Provide the (X, Y) coordinate of the cell's center where the given text is located.  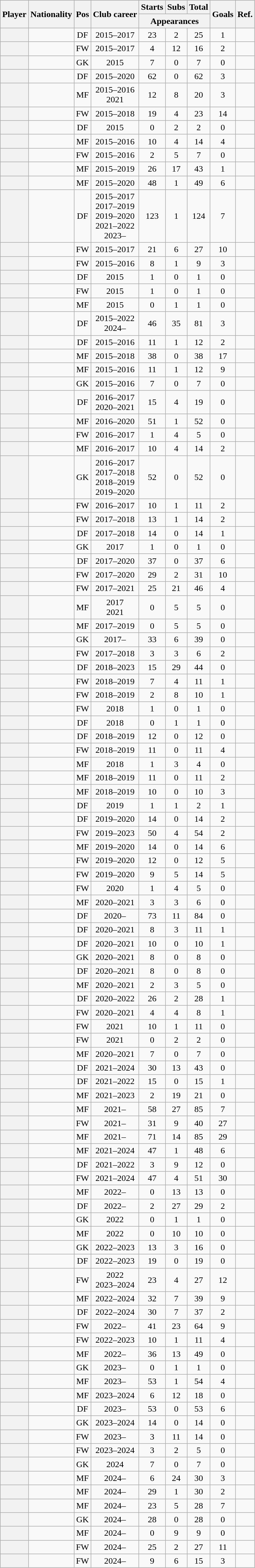
20 (199, 95)
2024 (115, 1464)
2021–2023 (115, 1095)
84 (199, 916)
33 (152, 640)
18 (199, 1395)
36 (152, 1354)
Goals (223, 14)
Subs (176, 7)
2020 (115, 888)
2016–20172017–20182018–20192019–2020 (115, 477)
64 (199, 1326)
2017–2019 (115, 626)
Club career (115, 14)
Nationality (51, 14)
58 (152, 1109)
Total (199, 7)
2017– (115, 640)
Ref. (245, 14)
2015–2019 (115, 169)
Player (14, 14)
50 (152, 833)
2017–2021 (115, 588)
Appearances (175, 21)
2020–2022 (115, 999)
81 (199, 324)
40 (199, 1123)
2020– (115, 916)
2016–2020 (115, 421)
2016–20172020–2021 (115, 402)
73 (152, 916)
41 (152, 1326)
32 (152, 1298)
2018–2023 (115, 667)
2015–20172017–20192019–20202021–20222023– (115, 216)
123 (152, 216)
Starts (152, 7)
2015–20162021 (115, 95)
2015–20222024– (115, 324)
Pos (83, 14)
20172021 (115, 607)
44 (199, 667)
124 (199, 216)
35 (176, 324)
71 (152, 1137)
24 (176, 1478)
2019–2023 (115, 833)
2017 (115, 547)
2019 (115, 805)
20222023–2024 (115, 1280)
